Output the [x, y] coordinate of the center of the cell containing the given text.  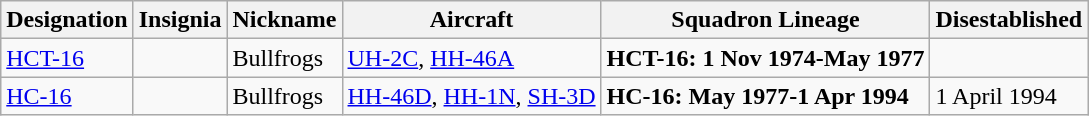
Aircraft [472, 20]
Disestablished [1009, 20]
UH-2C, HH-46A [472, 58]
HCT-16 [67, 58]
Squadron Lineage [766, 20]
HH-46D, HH-1N, SH-3D [472, 96]
HC-16 [67, 96]
Nickname [284, 20]
HCT-16: 1 Nov 1974-May 1977 [766, 58]
1 April 1994 [1009, 96]
Insignia [180, 20]
HC-16: May 1977-1 Apr 1994 [766, 96]
Designation [67, 20]
